Detect which cell encompasses the target text, then output its [X, Y] center coordinate. 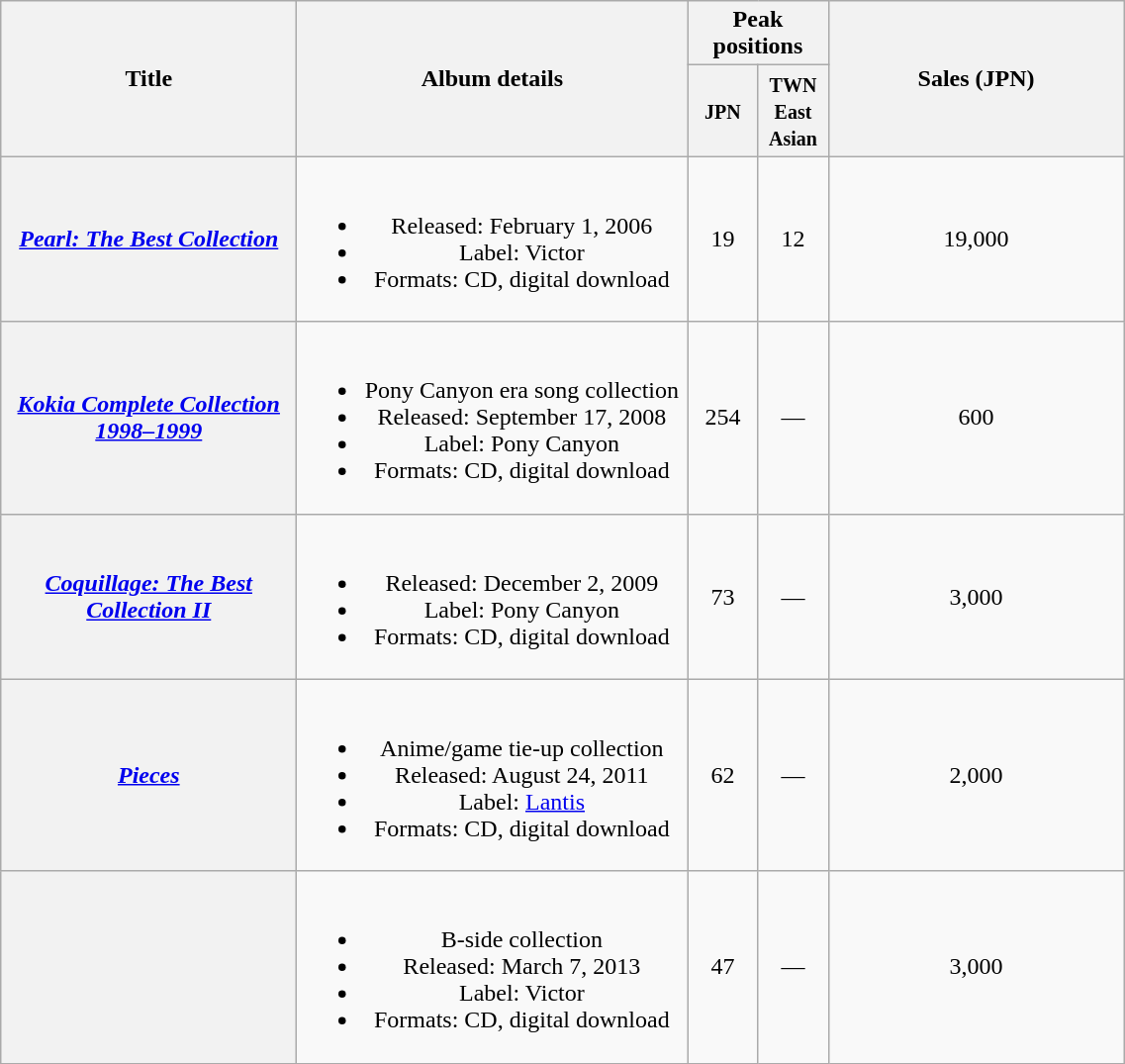
Peak positions [758, 34]
Pony Canyon era song collectionReleased: September 17, 2008Label: Pony CanyonFormats: CD, digital download [493, 418]
19 [722, 240]
Pearl: The Best Collection [148, 240]
Kokia Complete Collection 1998–1999 [148, 418]
47 [722, 967]
B-side collectionReleased: March 7, 2013Label: VictorFormats: CD, digital download [493, 967]
TWN East Asian [794, 111]
Anime/game tie-up collectionReleased: August 24, 2011Label: LantisFormats: CD, digital download [493, 775]
Album details [493, 79]
Pieces [148, 775]
12 [794, 240]
Released: February 1, 2006Label: VictorFormats: CD, digital download [493, 240]
JPN [722, 111]
Coquillage: The Best Collection II [148, 596]
19,000 [976, 240]
254 [722, 418]
600 [976, 418]
Released: December 2, 2009Label: Pony CanyonFormats: CD, digital download [493, 596]
2,000 [976, 775]
Sales (JPN) [976, 79]
62 [722, 775]
73 [722, 596]
Title [148, 79]
